Provide the [x, y] coordinate of the cell's center where the given text is located.  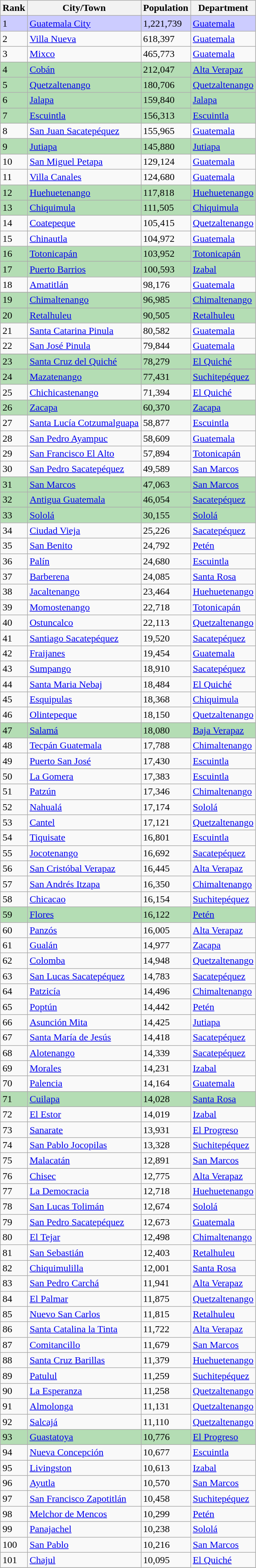
77,431 [166, 377]
San Miguel Petapa [84, 161]
89 [14, 1375]
14,164 [166, 1084]
Morales [84, 1068]
54 [14, 838]
Rank [14, 8]
20 [14, 315]
55 [14, 853]
13 [14, 208]
81 [14, 1253]
64 [14, 992]
El Palmar [84, 1299]
San Pedro Ayampuc [84, 438]
68 [14, 1053]
10 [14, 161]
80,582 [166, 331]
Panajachel [84, 1529]
57,894 [166, 454]
4 [14, 69]
124,680 [166, 177]
18,484 [166, 684]
28 [14, 438]
59 [14, 914]
45 [14, 700]
Tiquisate [84, 838]
Nueva Concepción [84, 1453]
104,972 [166, 239]
156,313 [166, 115]
Amatitlán [84, 285]
San Benito [84, 546]
Guastatoya [84, 1437]
98 [14, 1514]
12,498 [166, 1237]
El Estor [84, 1114]
58 [14, 899]
50 [14, 776]
72 [14, 1114]
47 [14, 730]
10,776 [166, 1437]
8 [14, 131]
79 [14, 1222]
Sanarate [84, 1130]
11,258 [166, 1391]
100 [14, 1545]
61 [14, 945]
85 [14, 1314]
13,328 [166, 1145]
Fraijanes [84, 653]
80 [14, 1237]
17,174 [166, 807]
34 [14, 530]
5 [14, 85]
77 [14, 1191]
Colomba [84, 961]
44 [14, 684]
Santa Maria Nebaj [84, 684]
31 [14, 484]
Salamá [84, 730]
Patzún [84, 792]
Baja Verapaz [223, 730]
65 [14, 1007]
San Lucas Tolimán [84, 1207]
Antigua Guatemala [84, 500]
10,299 [166, 1514]
56 [14, 868]
Momostenango [84, 607]
Palencia [84, 1084]
San Francisco El Alto [84, 454]
1,221,739 [166, 23]
10,613 [166, 1468]
78 [14, 1207]
11,259 [166, 1375]
16,445 [166, 868]
101 [14, 1560]
96,985 [166, 300]
La Esperanza [84, 1391]
Santa Cruz del Quiché [84, 361]
84 [14, 1299]
Alotenango [84, 1053]
14,019 [166, 1114]
Ayutla [84, 1483]
75 [14, 1160]
117,818 [166, 193]
145,880 [166, 146]
Santa Catarina Pinula [84, 331]
Department [223, 8]
18,910 [166, 669]
Almolonga [84, 1406]
Cantel [84, 822]
19,520 [166, 638]
48 [14, 746]
Chicacao [84, 899]
Melchor de Mencos [84, 1514]
24,792 [166, 546]
91 [14, 1406]
14,442 [166, 1007]
Nahualá [84, 807]
24,085 [166, 576]
Chajul [84, 1560]
Olintepeque [84, 715]
12,775 [166, 1176]
14,977 [166, 945]
49 [14, 761]
12,403 [166, 1253]
14,496 [166, 992]
Esquipulas [84, 700]
69 [14, 1068]
11,679 [166, 1345]
San Pablo Jocopilas [84, 1145]
82 [14, 1268]
25 [14, 392]
39 [14, 607]
63 [14, 976]
14,948 [166, 961]
105,415 [166, 223]
Jocotenango [84, 853]
9 [14, 146]
El Tejar [84, 1237]
Chisec [84, 1176]
Flores [84, 914]
11,875 [166, 1299]
Santa Catalina la Tinta [84, 1329]
79,844 [166, 346]
La Gomera [84, 776]
465,773 [166, 54]
19 [14, 300]
10,570 [166, 1483]
Comitancillo [84, 1345]
30,155 [166, 515]
98,176 [166, 285]
30 [14, 469]
180,706 [166, 85]
18,080 [166, 730]
Mazatenango [84, 377]
Puerto San José [84, 761]
10,238 [166, 1529]
Panzós [84, 930]
36 [14, 561]
60,370 [166, 407]
Ciudad Vieja [84, 530]
76 [14, 1176]
53 [14, 822]
San Andrés Itzapa [84, 884]
Villa Canales [84, 177]
19,454 [166, 653]
155,965 [166, 131]
14,425 [166, 1022]
14,418 [166, 1038]
42 [14, 653]
18,150 [166, 715]
17,121 [166, 822]
88 [14, 1360]
14,231 [166, 1068]
10,458 [166, 1499]
25,226 [166, 530]
Malacatán [84, 1160]
32 [14, 500]
10,677 [166, 1453]
Santiago Sacatepéquez [84, 638]
12,674 [166, 1207]
90 [14, 1391]
Population [166, 8]
Sumpango [84, 669]
Puerto Barrios [84, 269]
16,154 [166, 899]
23 [14, 361]
11,722 [166, 1329]
94 [14, 1453]
90,505 [166, 315]
46 [14, 715]
San Pedro Carchá [84, 1283]
14 [14, 223]
73 [14, 1130]
26 [14, 407]
6 [14, 100]
49,589 [166, 469]
16,692 [166, 853]
97 [14, 1499]
83 [14, 1283]
Cuilapa [84, 1099]
7 [14, 115]
29 [14, 454]
12,673 [166, 1222]
38 [14, 592]
Chinautla [84, 239]
San Lucas Sacatepéquez [84, 976]
17,430 [166, 761]
12 [14, 193]
14,339 [166, 1053]
16,350 [166, 884]
10,095 [166, 1560]
58,609 [166, 438]
Jacaltenango [84, 592]
35 [14, 546]
12,891 [166, 1160]
17,346 [166, 792]
Cobán [84, 69]
60 [14, 930]
22 [14, 346]
1 [14, 23]
La Democracia [84, 1191]
74 [14, 1145]
40 [14, 623]
21 [14, 331]
37 [14, 576]
96 [14, 1483]
43 [14, 669]
San Sebastián [84, 1253]
Poptún [84, 1007]
Guatemala City [84, 23]
Palín [84, 561]
15 [14, 239]
87 [14, 1345]
Mixco [84, 54]
71,394 [166, 392]
22,718 [166, 607]
Salcajá [84, 1421]
City/Town [84, 8]
Santa Lucía Cotzumalguapa [84, 423]
Tecpán Guatemala [84, 746]
46,054 [166, 500]
13,931 [166, 1130]
67 [14, 1038]
Villa Nueva [84, 39]
11,941 [166, 1283]
San José Pinula [84, 346]
10,216 [166, 1545]
Coatepeque [84, 223]
103,952 [166, 254]
16 [14, 254]
Santa María de Jesús [84, 1038]
100,593 [166, 269]
Patzicía [84, 992]
Santa Cruz Barillas [84, 1360]
92 [14, 1421]
San Cristóbal Verapaz [84, 868]
95 [14, 1468]
86 [14, 1329]
12,718 [166, 1191]
24,680 [166, 561]
22,113 [166, 623]
23,464 [166, 592]
San Juan Sacatepéquez [84, 131]
71 [14, 1099]
16,122 [166, 914]
Ostuncalco [84, 623]
93 [14, 1437]
66 [14, 1022]
58,877 [166, 423]
618,397 [166, 39]
Asunción Mita [84, 1022]
16,801 [166, 838]
Livingston [84, 1468]
San Francisco Zapotitlán [84, 1499]
99 [14, 1529]
11,110 [166, 1421]
41 [14, 638]
57 [14, 884]
16,005 [166, 930]
62 [14, 961]
18,368 [166, 700]
78,279 [166, 361]
Chichicastenango [84, 392]
52 [14, 807]
14,028 [166, 1099]
70 [14, 1084]
3 [14, 54]
17,383 [166, 776]
111,505 [166, 208]
Gualán [84, 945]
11,131 [166, 1406]
Patulul [84, 1375]
San Pablo [84, 1545]
17 [14, 269]
2 [14, 39]
24 [14, 377]
47,063 [166, 484]
11,815 [166, 1314]
Barberena [84, 576]
159,840 [166, 100]
11,379 [166, 1360]
12,001 [166, 1268]
51 [14, 792]
14,783 [166, 976]
17,788 [166, 746]
33 [14, 515]
18 [14, 285]
Chiquimulilla [84, 1268]
212,047 [166, 69]
Nuevo San Carlos [84, 1314]
11 [14, 177]
27 [14, 423]
129,124 [166, 161]
